Return (x, y) of the center of cell containing provided text 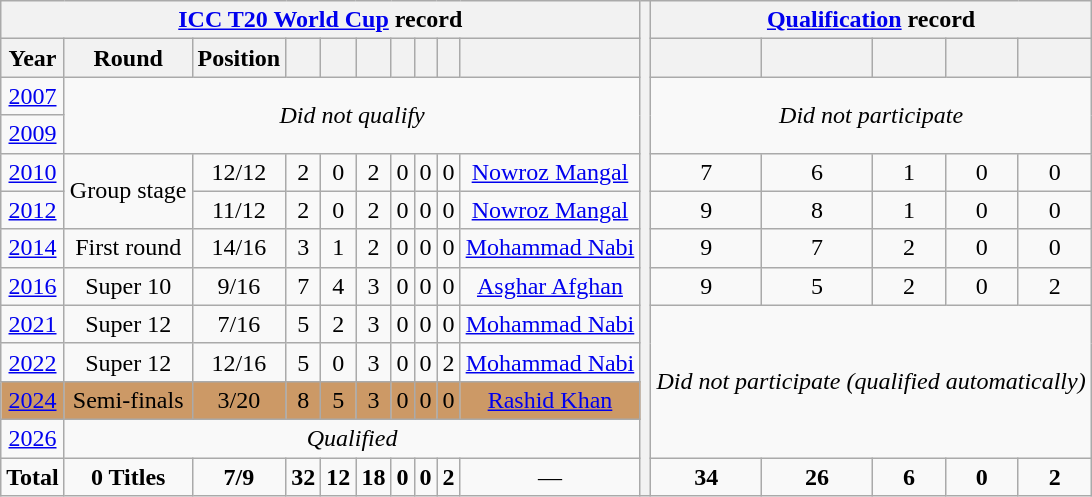
Qualification record (871, 20)
2007 (33, 96)
2010 (33, 172)
Did not participate (871, 115)
— (550, 477)
Did not qualify (352, 115)
2009 (33, 134)
12/12 (239, 172)
14/16 (239, 248)
4 (338, 286)
18 (374, 477)
2016 (33, 286)
Asghar Afghan (550, 286)
34 (706, 477)
2024 (33, 400)
Year (33, 58)
7/9 (239, 477)
2022 (33, 362)
Round (128, 58)
7/16 (239, 324)
12/16 (239, 362)
Group stage (128, 191)
2012 (33, 210)
Position (239, 58)
3/20 (239, 400)
Did not participate (qualified automatically) (871, 381)
Super 10 (128, 286)
11/12 (239, 210)
Rashid Khan (550, 400)
Total (33, 477)
2026 (33, 438)
9/16 (239, 286)
32 (304, 477)
12 (338, 477)
26 (818, 477)
0 Titles (128, 477)
ICC T20 World Cup record (320, 20)
Qualified (352, 438)
2014 (33, 248)
Semi-finals (128, 400)
First round (128, 248)
2021 (33, 324)
